Determine the (X, Y) coordinate at the center of the cell enclosing the given text.  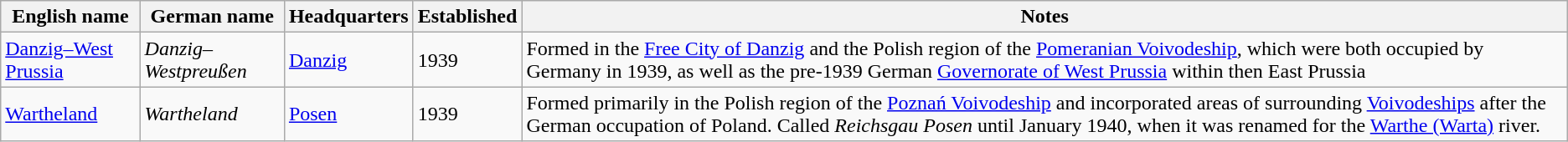
German name (212, 17)
Headquarters (348, 17)
Established (467, 17)
Danzig–Westpreußen (212, 60)
Notes (1044, 17)
Danzig (348, 60)
Danzig–West Prussia (70, 60)
English name (70, 17)
Posen (348, 114)
